Scan for the cell matching the given text and deliver its [x, y] coordinate at center. 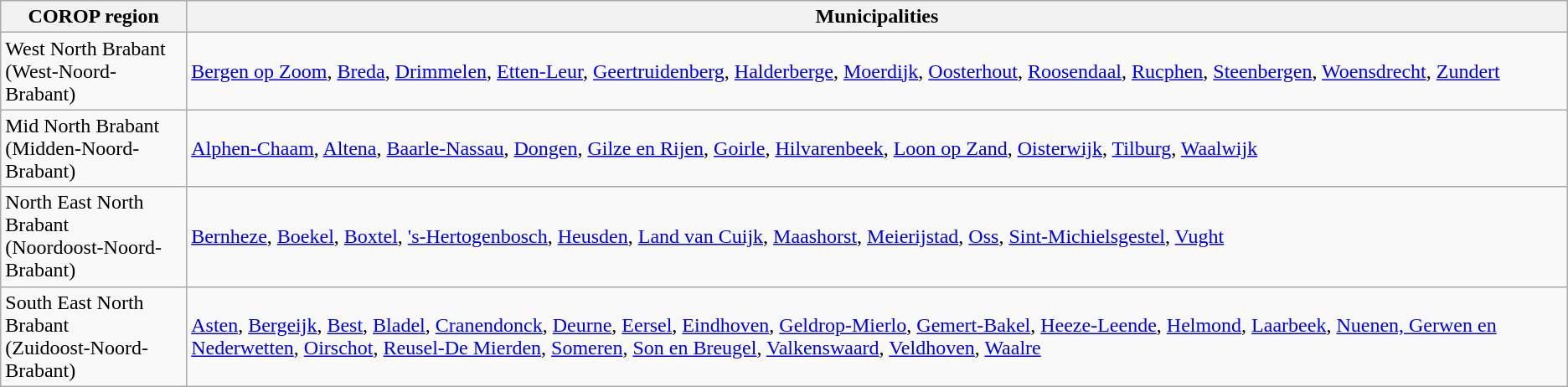
South East North Brabant(Zuidoost-Noord-Brabant) [94, 337]
Municipalities [878, 17]
Alphen-Chaam, Altena, Baarle-Nassau, Dongen, Gilze en Rijen, Goirle, Hilvarenbeek, Loon op Zand, Oisterwijk, Tilburg, Waalwijk [878, 148]
Bernheze, Boekel, Boxtel, 's-Hertogenbosch, Heusden, Land van Cuijk, Maashorst, Meierijstad, Oss, Sint-Michielsgestel, Vught [878, 236]
Mid North Brabant(Midden-Noord-Brabant) [94, 148]
North East North Brabant(Noordoost-Noord-Brabant) [94, 236]
COROP region [94, 17]
West North Brabant(West-Noord-Brabant) [94, 71]
